Extract the (X, Y) coordinate from the center of the cell holding the provided text.  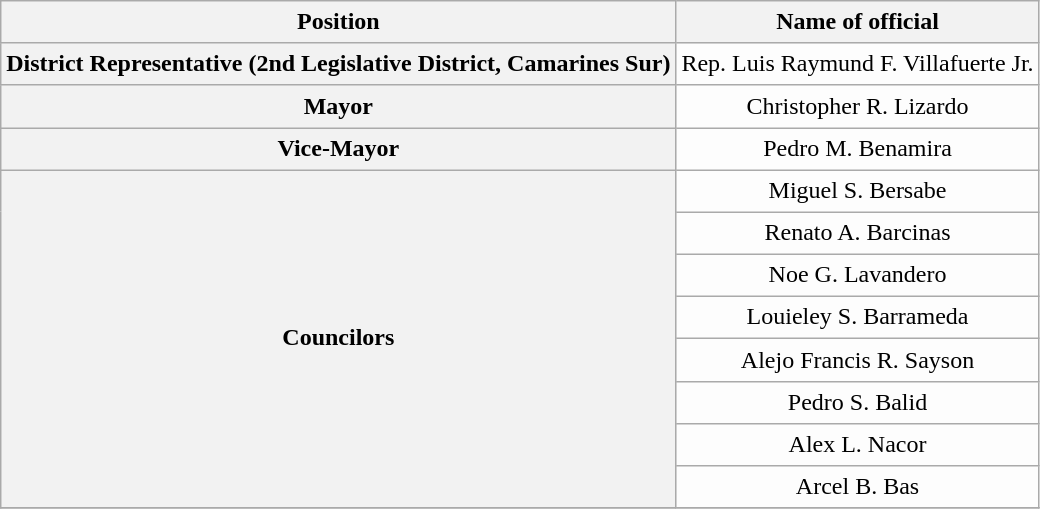
Rep. Luis Raymund F. Villafuerte Jr. (858, 64)
Position (338, 22)
Louieley S. Barrameda (858, 318)
District Representative (2nd Legislative District, Camarines Sur) (338, 64)
Arcel B. Bas (858, 487)
Vice-Mayor (338, 149)
Alejo Francis R. Sayson (858, 360)
Pedro S. Balid (858, 402)
Renato A. Barcinas (858, 233)
Miguel S. Bersabe (858, 191)
Mayor (338, 106)
Pedro M. Benamira (858, 149)
Alex L. Nacor (858, 444)
Christopher R. Lizardo (858, 106)
Noe G. Lavandero (858, 275)
Name of official (858, 22)
Councilors (338, 339)
